Search for the cell housing the specified text and yield its (X, Y) center coordinate. 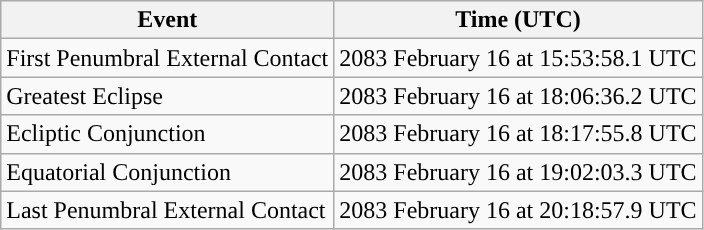
Last Penumbral External Contact (168, 210)
2083 February 16 at 18:06:36.2 UTC (518, 96)
2083 February 16 at 19:02:03.3 UTC (518, 172)
Ecliptic Conjunction (168, 134)
2083 February 16 at 18:17:55.8 UTC (518, 134)
Time (UTC) (518, 20)
Equatorial Conjunction (168, 172)
Event (168, 20)
2083 February 16 at 15:53:58.1 UTC (518, 58)
2083 February 16 at 20:18:57.9 UTC (518, 210)
Greatest Eclipse (168, 96)
First Penumbral External Contact (168, 58)
